Determine the [x, y] coordinate at the center of the cell enclosing the given text.  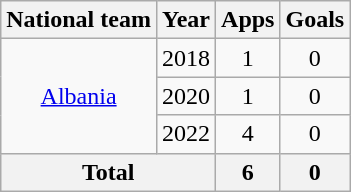
2022 [186, 134]
Albania [79, 96]
National team [79, 20]
2018 [186, 58]
4 [248, 134]
Goals [315, 20]
2020 [186, 96]
Apps [248, 20]
Year [186, 20]
6 [248, 172]
Total [108, 172]
